Detect which cell encompasses the target text, then output its (X, Y) center coordinate. 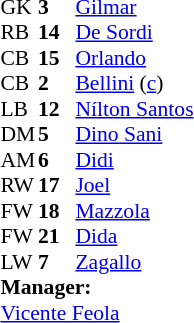
Manager: (96, 287)
Orlando (134, 58)
De Sordi (134, 33)
5 (57, 135)
Mazzola (134, 211)
12 (57, 109)
LW (19, 262)
LB (19, 109)
2 (57, 83)
17 (57, 185)
AM (19, 160)
Zagallo (134, 262)
Nílton Santos (134, 109)
Bellini (c) (134, 83)
Dida (134, 237)
DM (19, 135)
18 (57, 211)
Joel (134, 185)
14 (57, 33)
15 (57, 58)
7 (57, 262)
21 (57, 237)
Dino Sani (134, 135)
6 (57, 160)
RW (19, 185)
Didi (134, 160)
RB (19, 33)
